Capture the cell that displays the provided text and extract its [X, Y] central coordinate. 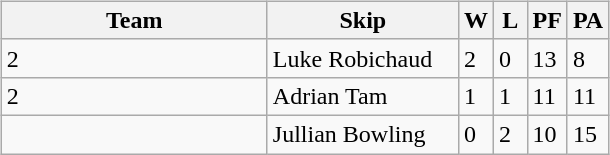
L [510, 20]
15 [588, 134]
8 [588, 58]
PA [588, 20]
Team [134, 20]
13 [547, 58]
Jullian Bowling [362, 134]
PF [547, 20]
Adrian Tam [362, 96]
10 [547, 134]
Luke Robichaud [362, 58]
Skip [362, 20]
W [476, 20]
